Provide the (X, Y) coordinate of the cell's center where the given text is located.  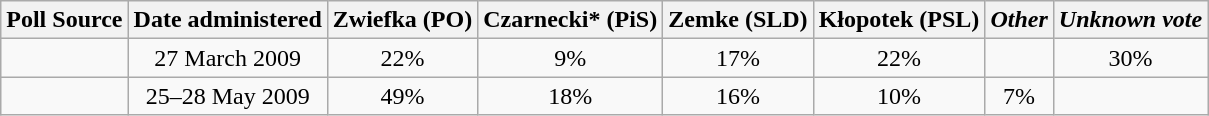
Czarnecki* (PiS) (570, 20)
25–28 May 2009 (228, 96)
Poll Source (64, 20)
Kłopotek (PSL) (899, 20)
17% (738, 58)
16% (738, 96)
18% (570, 96)
10% (899, 96)
27 March 2009 (228, 58)
Unknown vote (1130, 20)
49% (402, 96)
Zwiefka (PO) (402, 20)
Date administered (228, 20)
7% (1019, 96)
Other (1019, 20)
Zemke (SLD) (738, 20)
9% (570, 58)
30% (1130, 58)
